Find where the given text appears and provide that cell's center as [x, y] coordinate. 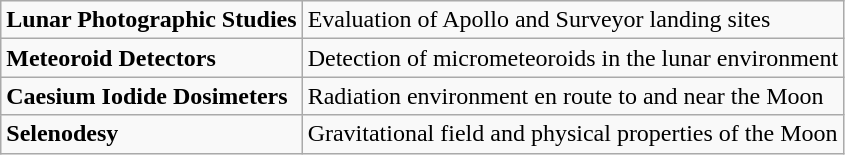
Radiation environment en route to and near the Moon [573, 96]
Gravitational field and physical properties of the Moon [573, 134]
Lunar Photographic Studies [152, 20]
Selenodesy [152, 134]
Evaluation of Apollo and Surveyor landing sites [573, 20]
Caesium Iodide Dosimeters [152, 96]
Detection of micrometeoroids in the lunar environment [573, 58]
Meteoroid Detectors [152, 58]
